Capture the cell that displays the provided text and extract its [X, Y] central coordinate. 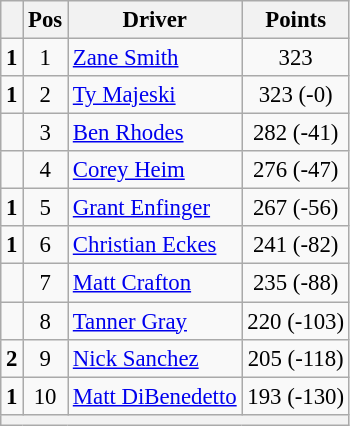
267 (-56) [296, 208]
Driver [155, 20]
6 [46, 245]
Points [296, 20]
Matt DiBenedetto [155, 396]
Ben Rhodes [155, 133]
Christian Eckes [155, 245]
323 [296, 58]
235 (-88) [296, 283]
10 [46, 396]
Zane Smith [155, 58]
9 [46, 358]
4 [46, 170]
241 (-82) [296, 245]
Grant Enfinger [155, 208]
Pos [46, 20]
7 [46, 283]
Nick Sanchez [155, 358]
220 (-103) [296, 321]
282 (-41) [296, 133]
193 (-130) [296, 396]
Corey Heim [155, 170]
276 (-47) [296, 170]
205 (-118) [296, 358]
Tanner Gray [155, 321]
Ty Majeski [155, 95]
5 [46, 208]
3 [46, 133]
8 [46, 321]
323 (-0) [296, 95]
Matt Crafton [155, 283]
